Find where the given text appears and provide that cell's center as (X, Y) coordinate. 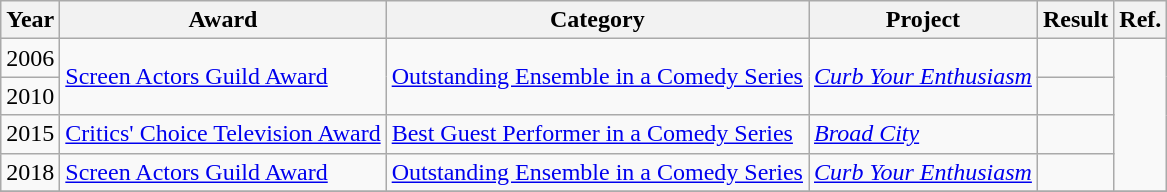
Year (30, 20)
2006 (30, 58)
Ref. (1140, 20)
Critics' Choice Television Award (223, 134)
Broad City (922, 134)
2010 (30, 96)
Category (597, 20)
Project (922, 20)
Best Guest Performer in a Comedy Series (597, 134)
Award (223, 20)
Result (1075, 20)
2018 (30, 172)
2015 (30, 134)
